Search for the cell housing the specified text and yield its (x, y) center coordinate. 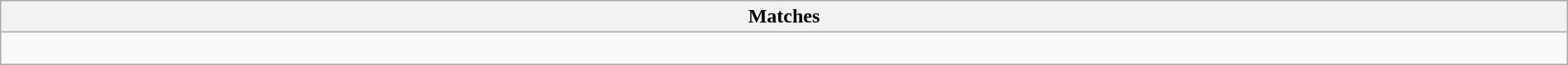
Matches (784, 17)
